Provide the (X, Y) coordinate of the cell's center where the given text is located.  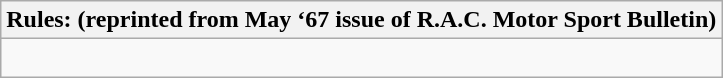
Rules: (reprinted from May ‘67 issue of R.A.C. Motor Sport Bulletin) (362, 20)
